Return the [X, Y] coordinate for the center point of the cell that contains the specified text.  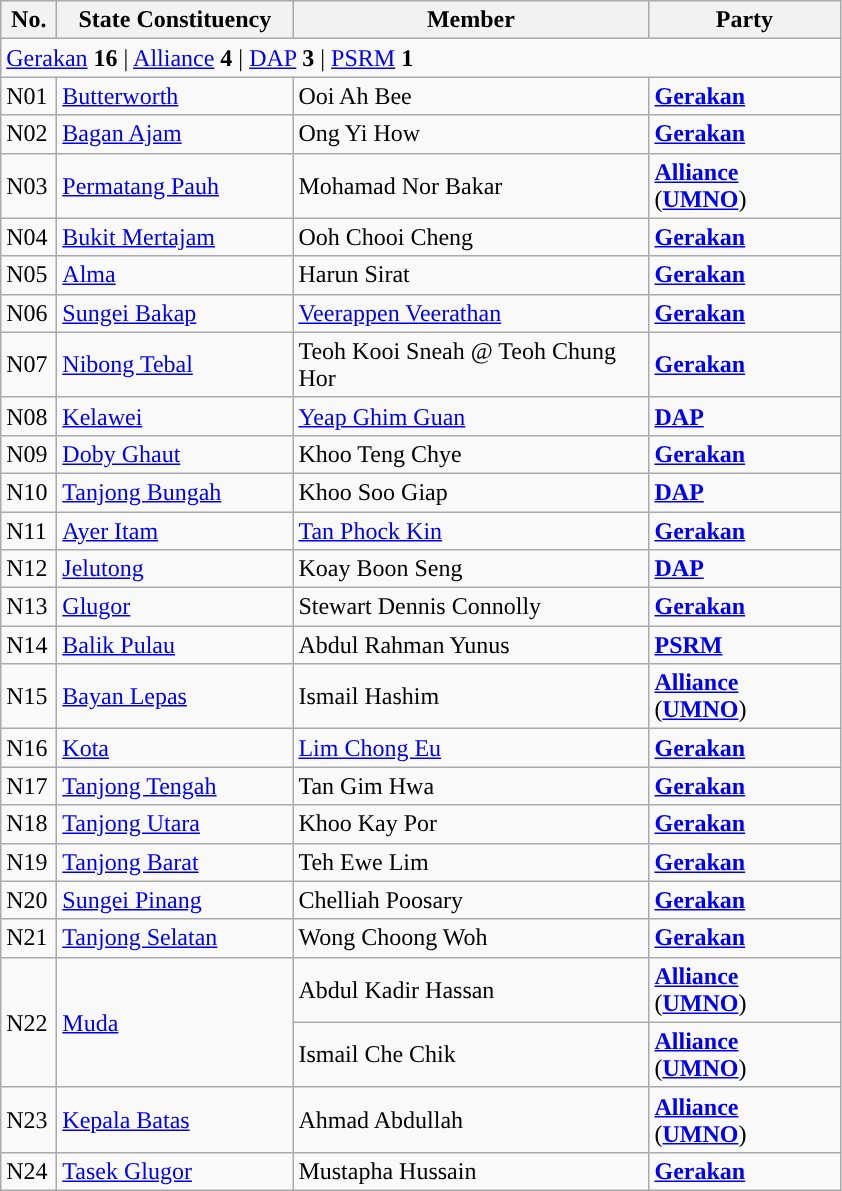
Teh Ewe Lim [471, 862]
N18 [29, 824]
N19 [29, 862]
N09 [29, 454]
Glugor [175, 607]
Tanjong Tengah [175, 786]
Stewart Dennis Connolly [471, 607]
Sungei Bakap [175, 313]
Abdul Rahman Yunus [471, 645]
Abdul Kadir Hassan [471, 990]
N14 [29, 645]
Kepala Batas [175, 1120]
N20 [29, 900]
Tanjong Bungah [175, 492]
Kelawei [175, 416]
Tanjong Barat [175, 862]
Koay Boon Seng [471, 569]
N07 [29, 364]
Tan Phock Kin [471, 531]
N08 [29, 416]
State Constituency [175, 20]
N10 [29, 492]
N01 [29, 96]
Khoo Soo Giap [471, 492]
Veerappen Veerathan [471, 313]
N13 [29, 607]
Ismail Hashim [471, 696]
Ismail Che Chik [471, 1054]
N06 [29, 313]
Khoo Teng Chye [471, 454]
Tan Gim Hwa [471, 786]
Ooh Chooi Cheng [471, 237]
Tanjong Utara [175, 824]
Bagan Ajam [175, 134]
N17 [29, 786]
Permatang Pauh [175, 186]
Ong Yi How [471, 134]
Tanjong Selatan [175, 938]
Butterworth [175, 96]
Teoh Kooi Sneah @ Teoh Chung Hor [471, 364]
PSRM [744, 645]
Member [471, 20]
Muda [175, 1022]
Doby Ghaut [175, 454]
N03 [29, 186]
N15 [29, 696]
N04 [29, 237]
Ayer Itam [175, 531]
Khoo Kay Por [471, 824]
N12 [29, 569]
N21 [29, 938]
Bukit Mertajam [175, 237]
No. [29, 20]
Ahmad Abdullah [471, 1120]
Nibong Tebal [175, 364]
N05 [29, 275]
N16 [29, 748]
Gerakan 16 | Alliance 4 | DAP 3 | PSRM 1 [420, 58]
Lim Chong Eu [471, 748]
Sungei Pinang [175, 900]
Party [744, 20]
N11 [29, 531]
Harun Sirat [471, 275]
Mustapha Hussain [471, 1171]
N23 [29, 1120]
Balik Pulau [175, 645]
Tasek Glugor [175, 1171]
Mohamad Nor Bakar [471, 186]
N24 [29, 1171]
N02 [29, 134]
Jelutong [175, 569]
Kota [175, 748]
Alma [175, 275]
Wong Choong Woh [471, 938]
Yeap Ghim Guan [471, 416]
Ooi Ah Bee [471, 96]
N22 [29, 1022]
Chelliah Poosary [471, 900]
Bayan Lepas [175, 696]
